Detect which cell encompasses the target text, then output its [x, y] center coordinate. 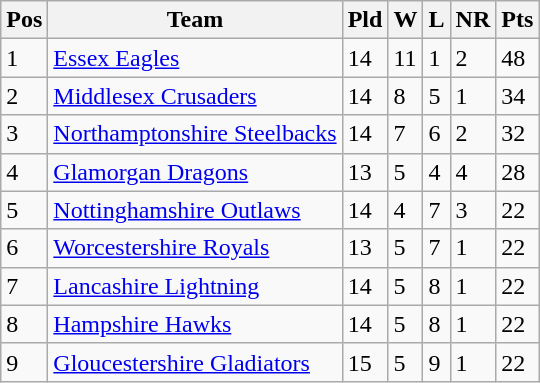
Pts [518, 20]
Pld [365, 20]
48 [518, 58]
Worcestershire Royals [195, 248]
Team [195, 20]
L [436, 20]
Lancashire Lightning [195, 286]
W [406, 20]
Nottinghamshire Outlaws [195, 210]
Essex Eagles [195, 58]
32 [518, 134]
Hampshire Hawks [195, 324]
Glamorgan Dragons [195, 172]
Northamptonshire Steelbacks [195, 134]
Pos [24, 20]
28 [518, 172]
Middlesex Crusaders [195, 96]
15 [365, 362]
Gloucestershire Gladiators [195, 362]
11 [406, 58]
34 [518, 96]
NR [473, 20]
